Provide the (X, Y) coordinate of the cell's center where the given text is located.  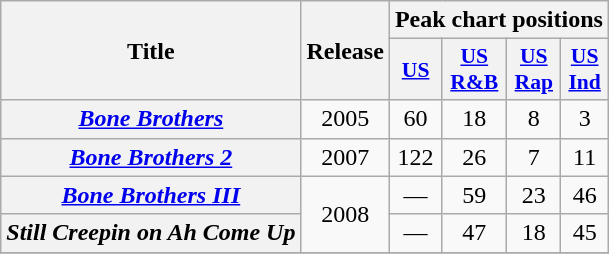
2005 (345, 119)
11 (585, 157)
USRap (534, 70)
23 (534, 195)
122 (416, 157)
3 (585, 119)
8 (534, 119)
7 (534, 157)
60 (416, 119)
Bone Brothers III (151, 195)
2007 (345, 157)
Still Creepin on Ah Come Up (151, 233)
Peak chart positions (498, 20)
Bone Brothers 2 (151, 157)
47 (474, 233)
Release (345, 50)
59 (474, 195)
2008 (345, 214)
26 (474, 157)
USR&B (474, 70)
Title (151, 50)
USInd (585, 70)
45 (585, 233)
Bone Brothers (151, 119)
46 (585, 195)
US (416, 70)
